Locate the cell with the specified text and output its [X, Y] center coordinate. 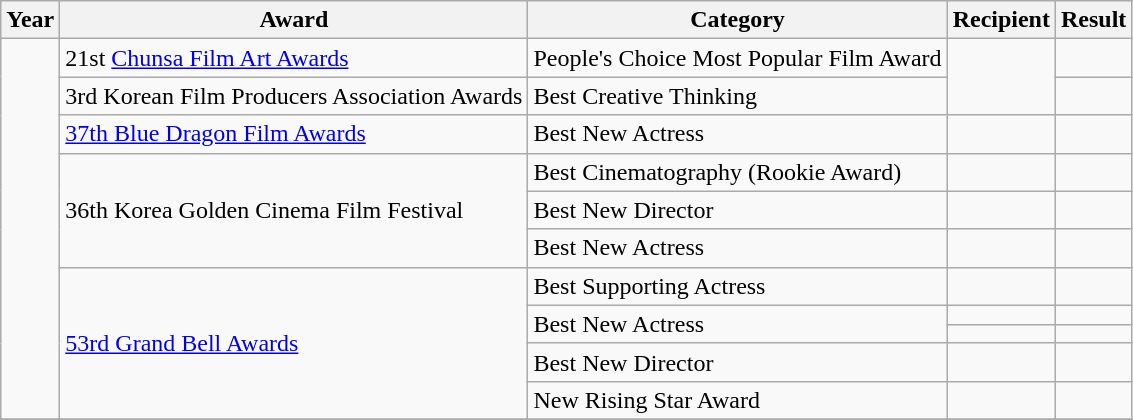
Award [294, 20]
Year [30, 20]
21st Chunsa Film Art Awards [294, 58]
3rd Korean Film Producers Association Awards [294, 96]
Result [1093, 20]
New Rising Star Award [738, 400]
Best Creative Thinking [738, 96]
37th Blue Dragon Film Awards [294, 134]
Category [738, 20]
Recipient [1001, 20]
Best Cinematography (Rookie Award) [738, 172]
36th Korea Golden Cinema Film Festival [294, 210]
People's Choice Most Popular Film Award [738, 58]
Best Supporting Actress [738, 286]
53rd Grand Bell Awards [294, 343]
